From the cell containing the given text, extract its center point as [x, y] coordinate. 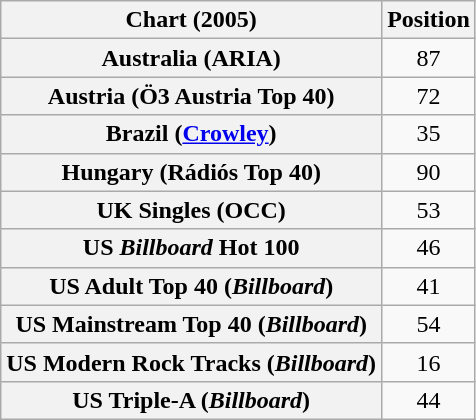
Australia (ARIA) [192, 58]
US Triple-A (Billboard) [192, 400]
53 [429, 210]
Brazil (Crowley) [192, 134]
46 [429, 248]
Austria (Ö3 Austria Top 40) [192, 96]
UK Singles (OCC) [192, 210]
Chart (2005) [192, 20]
16 [429, 362]
US Billboard Hot 100 [192, 248]
Hungary (Rádiós Top 40) [192, 172]
US Modern Rock Tracks (Billboard) [192, 362]
72 [429, 96]
54 [429, 324]
44 [429, 400]
Position [429, 20]
41 [429, 286]
87 [429, 58]
US Mainstream Top 40 (Billboard) [192, 324]
35 [429, 134]
90 [429, 172]
US Adult Top 40 (Billboard) [192, 286]
